Provide the (X, Y) coordinate of the cell's center where the given text is located.  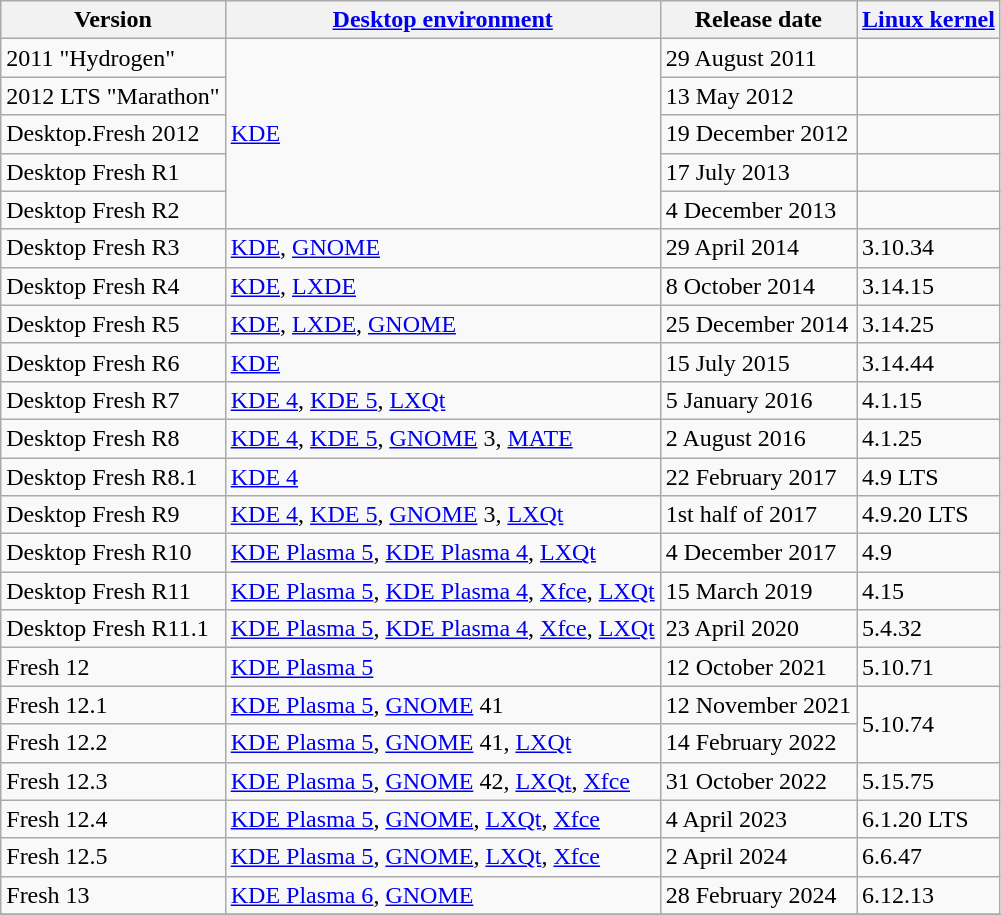
Fresh 12.1 (113, 705)
3.14.15 (929, 286)
4.1.25 (929, 438)
Desktop Fresh R10 (113, 553)
Fresh 12.3 (113, 781)
5.10.71 (929, 667)
KDE, LXDE, GNOME (442, 324)
4.1.15 (929, 400)
1st half of 2017 (758, 515)
Desktop environment (442, 20)
Desktop Fresh R3 (113, 248)
4 April 2023 (758, 819)
KDE 4 (442, 477)
5.15.75 (929, 781)
4.9 (929, 553)
5.10.74 (929, 724)
29 April 2014 (758, 248)
2 August 2016 (758, 438)
Release date (758, 20)
2011 "Hydrogen" (113, 58)
3.14.44 (929, 362)
KDE Plasma 5, GNOME 42, LXQt, Xfce (442, 781)
KDE 4, KDE 5, GNOME 3, MATE (442, 438)
4 December 2017 (758, 553)
Desktop Fresh R8.1 (113, 477)
2012 LTS "Marathon" (113, 96)
5 January 2016 (758, 400)
4.9.20 LTS (929, 515)
14 February 2022 (758, 743)
23 April 2020 (758, 629)
Desktop.Fresh 2012 (113, 134)
19 December 2012 (758, 134)
KDE Plasma 5, KDE Plasma 4, LXQt (442, 553)
KDE Plasma 5, GNOME 41, LXQt (442, 743)
3.10.34 (929, 248)
Fresh 12.4 (113, 819)
31 October 2022 (758, 781)
4 December 2013 (758, 210)
Desktop Fresh R5 (113, 324)
25 December 2014 (758, 324)
Version (113, 20)
Linux kernel (929, 20)
KDE, LXDE (442, 286)
6.12.13 (929, 895)
15 July 2015 (758, 362)
29 August 2011 (758, 58)
13 May 2012 (758, 96)
2 April 2024 (758, 857)
8 October 2014 (758, 286)
15 March 2019 (758, 591)
Desktop Fresh R6 (113, 362)
Desktop Fresh R9 (113, 515)
KDE, GNOME (442, 248)
22 February 2017 (758, 477)
5.4.32 (929, 629)
Fresh 13 (113, 895)
Fresh 12.5 (113, 857)
6.1.20 LTS (929, 819)
KDE 4, KDE 5, LXQt (442, 400)
6.6.47 (929, 857)
KDE 4, KDE 5, GNOME 3, LXQt (442, 515)
Fresh 12.2 (113, 743)
4.9 LTS (929, 477)
Desktop Fresh R1 (113, 172)
28 February 2024 (758, 895)
Desktop Fresh R2 (113, 210)
Desktop Fresh R4 (113, 286)
Desktop Fresh R7 (113, 400)
4.15 (929, 591)
17 July 2013 (758, 172)
12 November 2021 (758, 705)
Fresh 12 (113, 667)
Desktop Fresh R11.1 (113, 629)
KDE Plasma 6, GNOME (442, 895)
KDE Plasma 5 (442, 667)
Desktop Fresh R8 (113, 438)
KDE Plasma 5, GNOME 41 (442, 705)
12 October 2021 (758, 667)
3.14.25 (929, 324)
Desktop Fresh R11 (113, 591)
